Determine the [X, Y] coordinate at the center of the cell enclosing the given text.  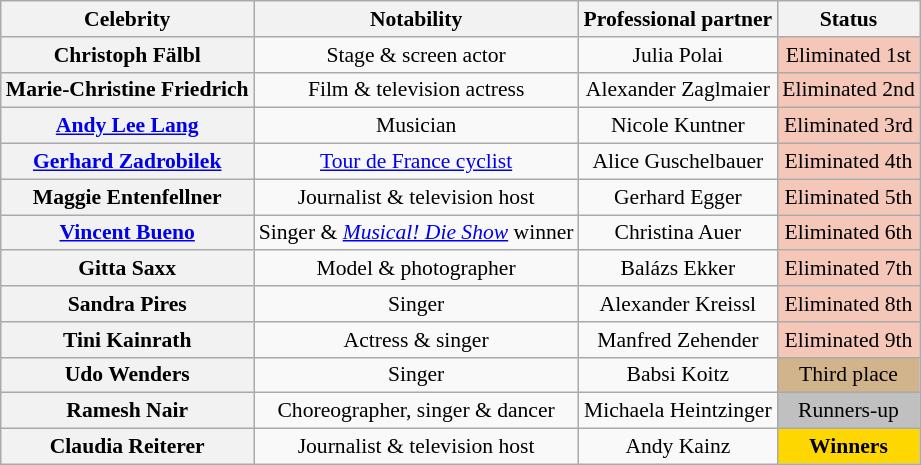
Singer & Musical! Die Show winner [416, 233]
Eliminated 4th [848, 162]
Julia Polai [678, 55]
Andy Kainz [678, 447]
Babsi Koitz [678, 375]
Nicole Kuntner [678, 126]
Eliminated 6th [848, 233]
Michaela Heintzinger [678, 411]
Maggie Entenfellner [128, 197]
Christina Auer [678, 233]
Manfred Zehender [678, 340]
Claudia Reiterer [128, 447]
Eliminated 1st [848, 55]
Professional partner [678, 19]
Udo Wenders [128, 375]
Status [848, 19]
Celebrity [128, 19]
Alexander Kreissl [678, 304]
Musician [416, 126]
Actress & singer [416, 340]
Christoph Fälbl [128, 55]
Sandra Pires [128, 304]
Gerhard Egger [678, 197]
Eliminated 3rd [848, 126]
Choreographer, singer & dancer [416, 411]
Ramesh Nair [128, 411]
Marie-Christine Friedrich [128, 90]
Eliminated 7th [848, 269]
Runners-up [848, 411]
Tini Kainrath [128, 340]
Balázs Ekker [678, 269]
Third place [848, 375]
Eliminated 9th [848, 340]
Film & television actress [416, 90]
Andy Lee Lang [128, 126]
Gerhard Zadrobilek [128, 162]
Notability [416, 19]
Alexander Zaglmaier [678, 90]
Stage & screen actor [416, 55]
Model & photographer [416, 269]
Alice Guschelbauer [678, 162]
Tour de France cyclist [416, 162]
Eliminated 2nd [848, 90]
Eliminated 8th [848, 304]
Eliminated 5th [848, 197]
Vincent Bueno [128, 233]
Gitta Saxx [128, 269]
Winners [848, 447]
